Pinpoint the cell where the given text exists, returning its (x, y) midpoint coordinate. 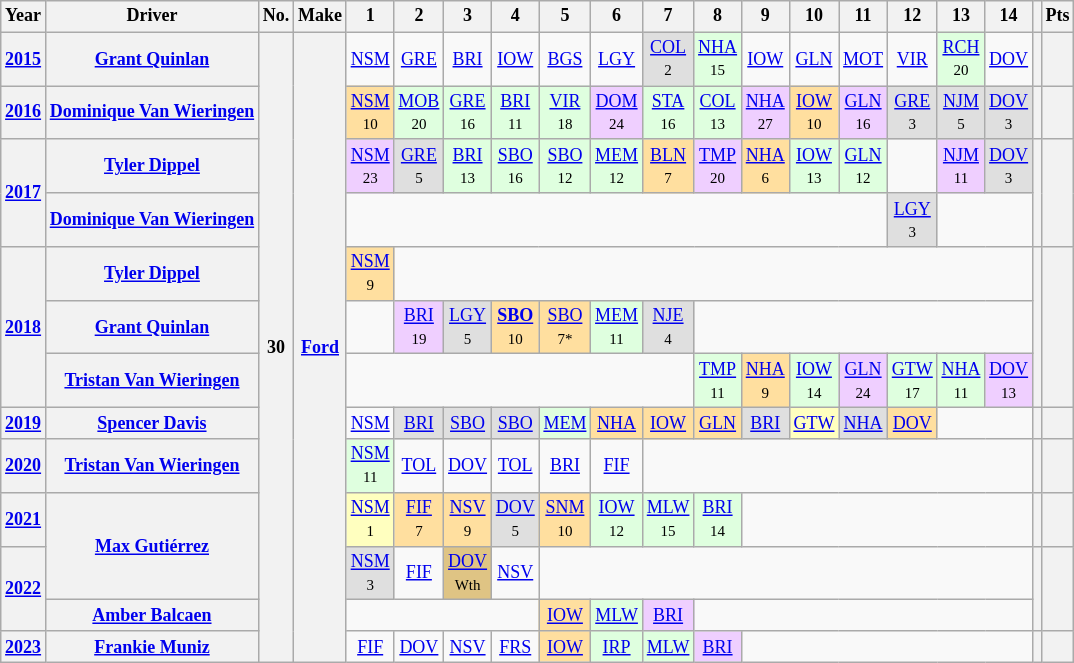
DOV5 (515, 519)
NJM11 (961, 166)
GRE16 (468, 113)
Make (320, 16)
BGS (565, 59)
4 (515, 16)
VIR18 (565, 113)
GLN12 (864, 166)
VIR (912, 59)
8 (718, 16)
MLW15 (668, 519)
2023 (24, 646)
2019 (24, 424)
NJE4 (668, 327)
SBO7* (565, 327)
NHA9 (765, 381)
FIF7 (419, 519)
13 (961, 16)
TMP20 (718, 166)
GTW (814, 424)
MOT (864, 59)
SBO10 (515, 327)
GRE3 (912, 113)
NSM9 (370, 274)
2 (419, 16)
NHA27 (765, 113)
Year (24, 16)
7 (668, 16)
LGY5 (468, 327)
BRI14 (718, 519)
LGY3 (912, 220)
6 (617, 16)
2015 (24, 59)
Frankie Muniz (152, 646)
Spencer Davis (152, 424)
MEM12 (617, 166)
NSV9 (468, 519)
BRI19 (419, 327)
STA16 (668, 113)
5 (565, 16)
LGY (617, 59)
12 (912, 16)
Pts (1058, 16)
2016 (24, 113)
COL13 (718, 113)
IOW10 (814, 113)
NHA11 (961, 381)
Driver (152, 16)
2021 (24, 519)
SBO12 (565, 166)
FRS (515, 646)
30 (276, 347)
1 (370, 16)
GLN24 (864, 381)
BRI13 (468, 166)
No. (276, 16)
14 (1009, 16)
SNM10 (565, 519)
BLN7 (668, 166)
MEM11 (617, 327)
GRE5 (419, 166)
Max Gutiérrez (152, 546)
IRP (617, 646)
IOW12 (617, 519)
2020 (24, 466)
MEM (565, 424)
RCH20 (961, 59)
NSM10 (370, 113)
NHA15 (718, 59)
3 (468, 16)
IOW14 (814, 381)
2017 (24, 192)
10 (814, 16)
2022 (24, 588)
DOM24 (617, 113)
NJM5 (961, 113)
DOVWth (468, 573)
NSM23 (370, 166)
NSM11 (370, 466)
GTW17 (912, 381)
DOV13 (1009, 381)
SBO16 (515, 166)
Amber Balcaen (152, 616)
Ford (320, 347)
COL2 (668, 59)
TMP11 (718, 381)
11 (864, 16)
NSM1 (370, 519)
2018 (24, 328)
9 (765, 16)
IOW13 (814, 166)
NSM3 (370, 573)
NHA6 (765, 166)
GRE (419, 59)
BRI11 (515, 113)
GLN16 (864, 113)
MOB20 (419, 113)
